Pinpoint the cell where the given text exists, returning its (X, Y) midpoint coordinate. 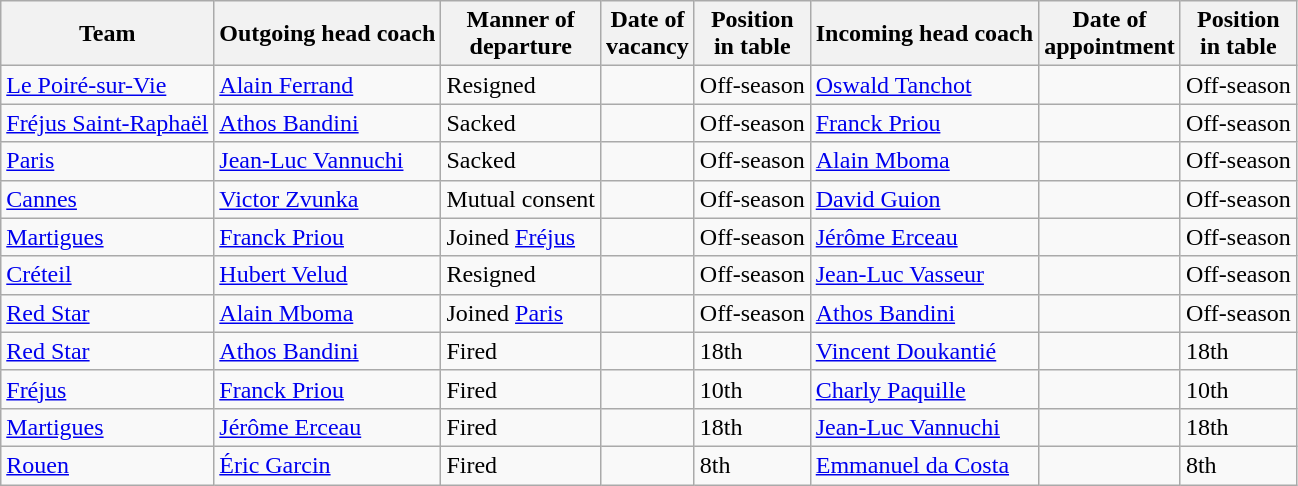
Paris (108, 161)
Rouen (108, 465)
Joined Fréjus (521, 237)
Team (108, 34)
Mutual consent (521, 199)
Alain Ferrand (328, 85)
Éric Garcin (328, 465)
Charly Paquille (924, 389)
Date ofvacancy (648, 34)
Vincent Doukantié (924, 351)
Emmanuel da Costa (924, 465)
Cannes (108, 199)
Le Poiré-sur-Vie (108, 85)
Créteil (108, 275)
Jean-Luc Vasseur (924, 275)
Fréjus (108, 389)
David Guion (924, 199)
Manner ofdeparture (521, 34)
Fréjus Saint-Raphaël (108, 123)
Joined Paris (521, 313)
Oswald Tanchot (924, 85)
Outgoing head coach (328, 34)
Incoming head coach (924, 34)
Date ofappointment (1110, 34)
Hubert Velud (328, 275)
Victor Zvunka (328, 199)
